Scan for the cell matching the given text and deliver its [x, y] coordinate at center. 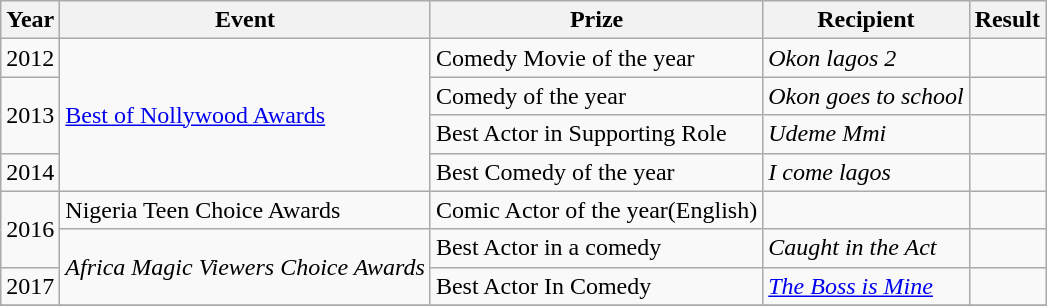
2016 [30, 229]
Result [1007, 20]
2014 [30, 172]
Best Actor in Supporting Role [596, 134]
Nigeria Teen Choice Awards [246, 210]
Best of Nollywood Awards [246, 115]
Okon lagos 2 [866, 58]
Comedy Movie of the year [596, 58]
2013 [30, 115]
Africa Magic Viewers Choice Awards [246, 267]
Comedy of the year [596, 96]
I come lagos [866, 172]
Best Actor in a comedy [596, 248]
2012 [30, 58]
Year [30, 20]
Best Actor In Comedy [596, 286]
Event [246, 20]
Comic Actor of the year(English) [596, 210]
2017 [30, 286]
Recipient [866, 20]
Caught in the Act [866, 248]
Prize [596, 20]
The Boss is Mine [866, 286]
Best Comedy of the year [596, 172]
Okon goes to school [866, 96]
Udeme Mmi [866, 134]
